Capture the cell that displays the provided text and extract its (x, y) central coordinate. 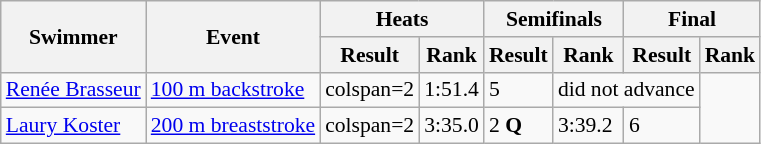
1:51.4 (452, 90)
Renée Brasseur (74, 90)
Semifinals (554, 19)
100 m backstroke (233, 90)
Laury Koster (74, 126)
6 (662, 126)
Heats (402, 19)
3:39.2 (588, 126)
Event (233, 36)
5 (518, 90)
Final (692, 19)
3:35.0 (452, 126)
200 m breaststroke (233, 126)
did not advance (626, 90)
Swimmer (74, 36)
2 Q (518, 126)
